Return (X, Y) of the center of cell containing provided text 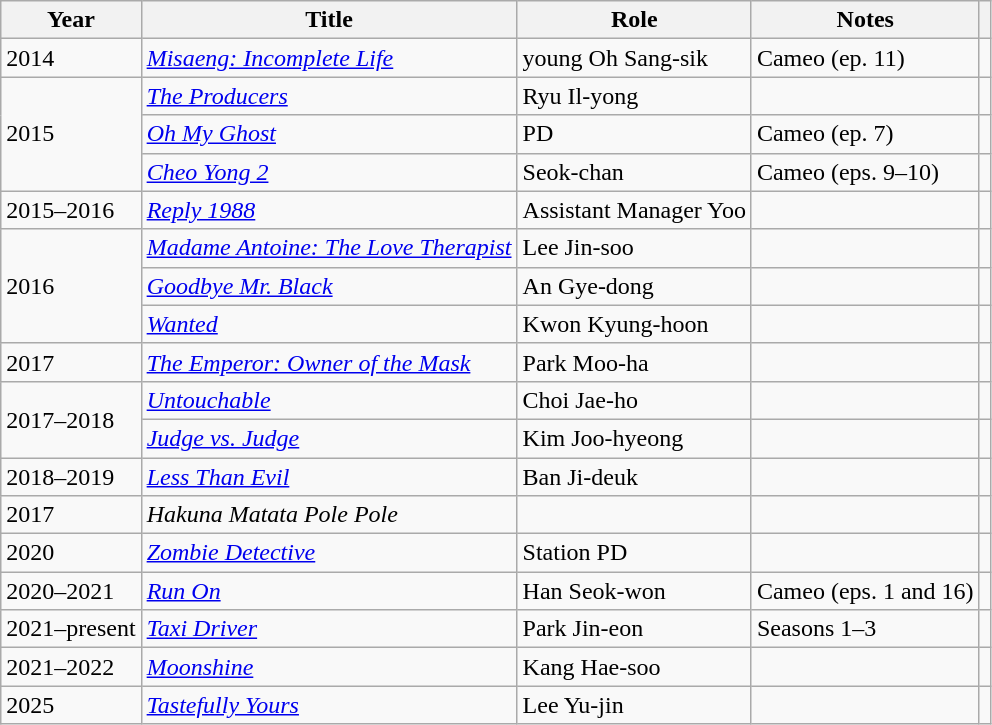
2016 (71, 286)
Park Jin-eon (634, 629)
The Producers (329, 96)
Cameo (ep. 11) (865, 58)
2017–2018 (71, 419)
young Oh Sang-sik (634, 58)
Moonshine (329, 667)
Notes (865, 20)
Year (71, 20)
The Emperor: Owner of the Mask (329, 362)
Less Than Evil (329, 477)
Kwon Kyung-hoon (634, 324)
Ban Ji-deuk (634, 477)
Han Seok-won (634, 591)
2021–2022 (71, 667)
2014 (71, 58)
Seok-chan (634, 172)
Judge vs. Judge (329, 438)
Cameo (eps. 9–10) (865, 172)
Title (329, 20)
2015 (71, 134)
Kang Hae-soo (634, 667)
Ryu Il-yong (634, 96)
Cameo (ep. 7) (865, 134)
2018–2019 (71, 477)
Untouchable (329, 400)
Zombie Detective (329, 553)
Station PD (634, 553)
2015–2016 (71, 210)
Choi Jae-ho (634, 400)
PD (634, 134)
Role (634, 20)
Assistant Manager Yoo (634, 210)
Hakuna Matata Pole Pole (329, 515)
Oh My Ghost (329, 134)
Misaeng: Incomplete Life (329, 58)
Cameo (eps. 1 and 16) (865, 591)
Cheo Yong 2 (329, 172)
Kim Joo-hyeong (634, 438)
2021–present (71, 629)
2025 (71, 705)
Lee Jin-soo (634, 248)
Park Moo-ha (634, 362)
Seasons 1–3 (865, 629)
Goodbye Mr. Black (329, 286)
An Gye-dong (634, 286)
Wanted (329, 324)
Reply 1988 (329, 210)
2020–2021 (71, 591)
Run On (329, 591)
Taxi Driver (329, 629)
Lee Yu-jin (634, 705)
Tastefully Yours (329, 705)
Madame Antoine: The Love Therapist (329, 248)
2020 (71, 553)
